Return the (X, Y) coordinate for the center point of the cell that contains the specified text.  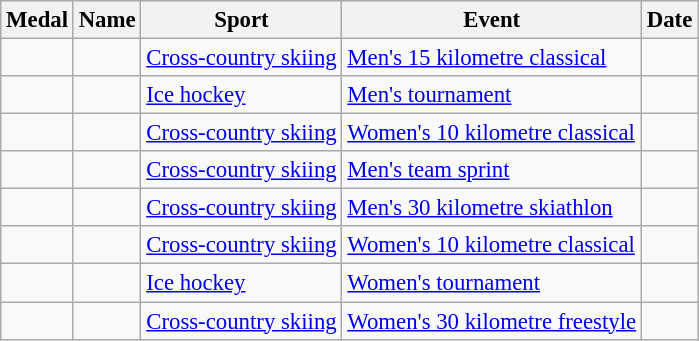
Medal (38, 20)
Name (107, 20)
Date (669, 20)
Men's 30 kilometre skiathlon (492, 208)
Event (492, 20)
Women's 30 kilometre freestyle (492, 321)
Women's tournament (492, 283)
Men's team sprint (492, 170)
Men's 15 kilometre classical (492, 58)
Men's tournament (492, 95)
Sport (242, 20)
